Return the [X, Y] coordinate for the center point of the cell that contains the specified text.  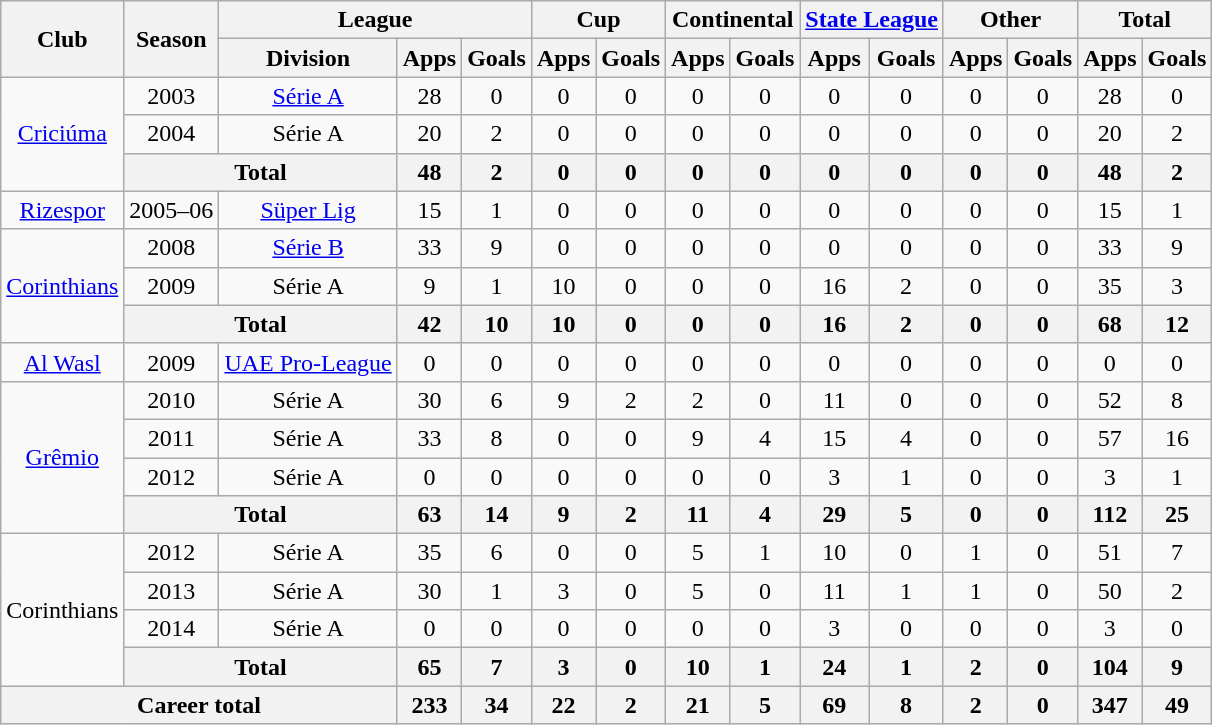
Other [1010, 20]
51 [1110, 553]
12 [1177, 324]
112 [1110, 515]
63 [429, 515]
Career total [199, 705]
65 [429, 667]
Rizespor [62, 210]
2005–06 [172, 210]
233 [429, 705]
Cup [598, 20]
Série B [308, 248]
2003 [172, 96]
2013 [172, 591]
22 [563, 705]
21 [698, 705]
Continental [733, 20]
29 [834, 515]
2008 [172, 248]
25 [1177, 515]
2011 [172, 438]
69 [834, 705]
52 [1110, 400]
68 [1110, 324]
UAE Pro-League [308, 362]
2010 [172, 400]
Grêmio [62, 457]
Season [172, 39]
57 [1110, 438]
State League [872, 20]
Criciúma [62, 134]
347 [1110, 705]
14 [497, 515]
Al Wasl [62, 362]
2004 [172, 134]
Club [62, 39]
24 [834, 667]
34 [497, 705]
2014 [172, 629]
104 [1110, 667]
Süper Lig [308, 210]
50 [1110, 591]
League [376, 20]
Division [308, 58]
42 [429, 324]
49 [1177, 705]
